Return the (X, Y) coordinate for the center point of the cell that contains the specified text.  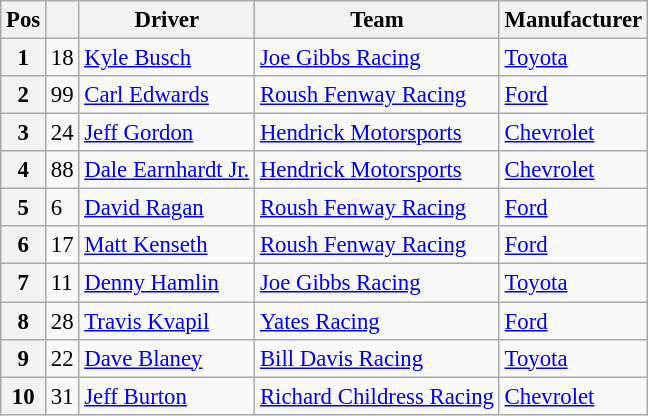
Kyle Busch (167, 58)
Jeff Burton (167, 396)
Matt Kenseth (167, 245)
7 (24, 283)
11 (62, 283)
24 (62, 133)
Dale Earnhardt Jr. (167, 170)
Pos (24, 20)
9 (24, 358)
17 (62, 245)
Travis Kvapil (167, 321)
88 (62, 170)
1 (24, 58)
4 (24, 170)
18 (62, 58)
Manufacturer (573, 20)
Driver (167, 20)
Team (378, 20)
Bill Davis Racing (378, 358)
David Ragan (167, 208)
Denny Hamlin (167, 283)
28 (62, 321)
22 (62, 358)
Richard Childress Racing (378, 396)
31 (62, 396)
Yates Racing (378, 321)
5 (24, 208)
10 (24, 396)
2 (24, 95)
8 (24, 321)
3 (24, 133)
Jeff Gordon (167, 133)
99 (62, 95)
Dave Blaney (167, 358)
Carl Edwards (167, 95)
